Find where the given text appears and provide that cell's center as (x, y) coordinate. 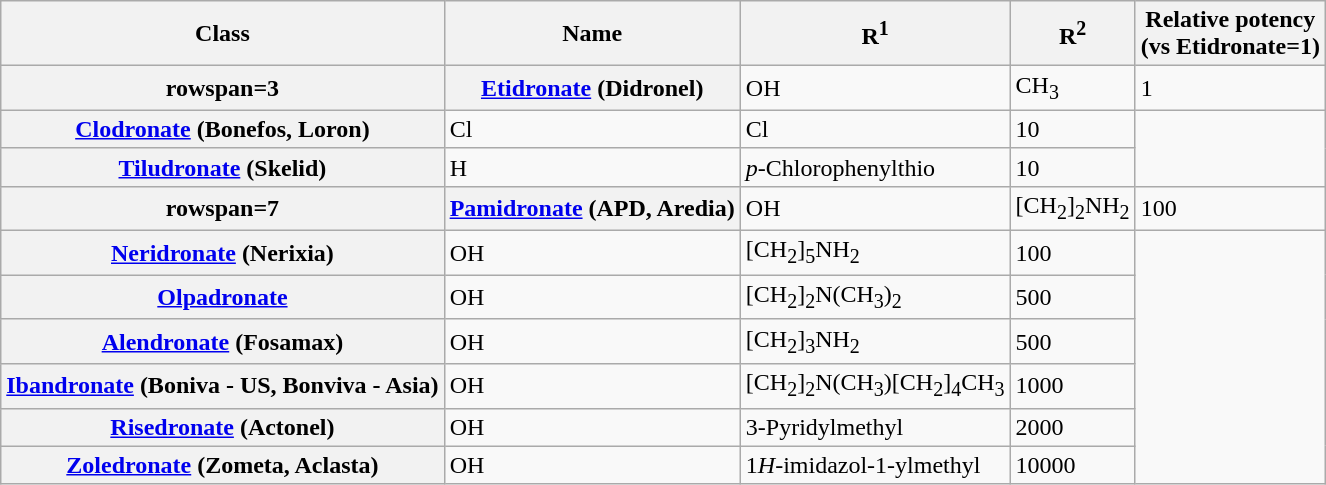
1H-imidazol-1-ylmethyl (875, 465)
R1 (875, 34)
Etidronate (Didronel) (592, 88)
Relative potency(vs Etidronate=1) (1230, 34)
Class (222, 34)
10000 (1072, 465)
Tiludronate (Skelid) (222, 167)
Zoledronate (Zometa, Aclasta) (222, 465)
H (592, 167)
1000 (1072, 386)
[CH2]2N(CH3)2 (875, 297)
Pamidronate (APD, Aredia) (592, 208)
Risedronate (Actonel) (222, 427)
[CH2]2N(CH3)[CH2]4CH3 (875, 386)
[CH2]5NH2 (875, 253)
Ibandronate (Boniva - US, Bonviva - Asia) (222, 386)
Neridronate (Nerixia) (222, 253)
2000 (1072, 427)
Name (592, 34)
1 (1230, 88)
p-Chlorophenylthio (875, 167)
CH3 (1072, 88)
Clodronate (Bonefos, Loron) (222, 129)
3-Pyridylmethyl (875, 427)
Alendronate (Fosamax) (222, 341)
rowspan=3 (222, 88)
R2 (1072, 34)
[CH2]2NH2 (1072, 208)
rowspan=7 (222, 208)
Olpadronate (222, 297)
[CH2]3NH2 (875, 341)
